Detect which cell encompasses the target text, then output its [x, y] center coordinate. 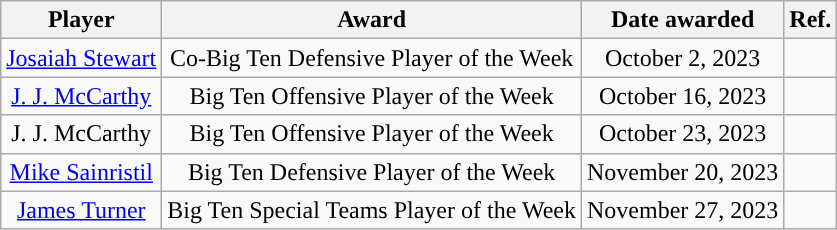
Big Ten Defensive Player of the Week [372, 172]
Big Ten Special Teams Player of the Week [372, 210]
November 27, 2023 [682, 210]
November 20, 2023 [682, 172]
Date awarded [682, 20]
October 16, 2023 [682, 96]
Award [372, 20]
James Turner [82, 210]
Josaiah Stewart [82, 58]
Co-Big Ten Defensive Player of the Week [372, 58]
October 23, 2023 [682, 134]
October 2, 2023 [682, 58]
Mike Sainristil [82, 172]
Ref. [810, 20]
Player [82, 20]
